Detect which cell encompasses the target text, then output its (x, y) center coordinate. 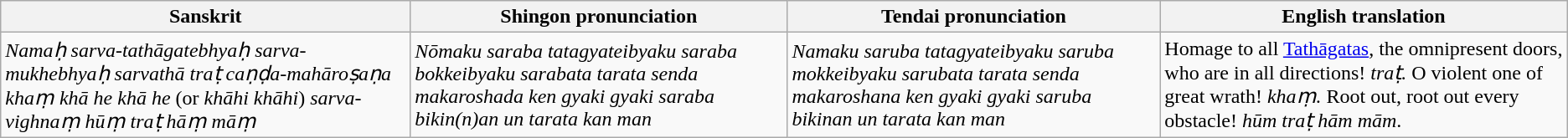
English translation (1364, 17)
Namaḥ sarva-tathāgatebhyaḥ sarva-mukhebhyaḥ sarvathā traṭ caṇḍa-mahāroṣaṇa khaṃ khā he khā he (or khāhi khāhi) sarva-vighnaṃ hūṃ traṭ hāṃ māṃ (206, 85)
Namaku saruba tatagyateibyaku saruba mokkeibyaku sarubata tarata senda makaroshana ken gyaki gyaki saruba bikinan un tarata kan man (973, 85)
Tendai pronunciation (973, 17)
Nōmaku saraba tatagyateibyaku saraba bokkeibyaku sarabata tarata senda makaroshada ken gyaki gyaki saraba bikin(n)an un tarata kan man (599, 85)
Shingon pronunciation (599, 17)
Sanskrit (206, 17)
